Identify which cell holds the provided text, then report its [x, y] central coordinate. 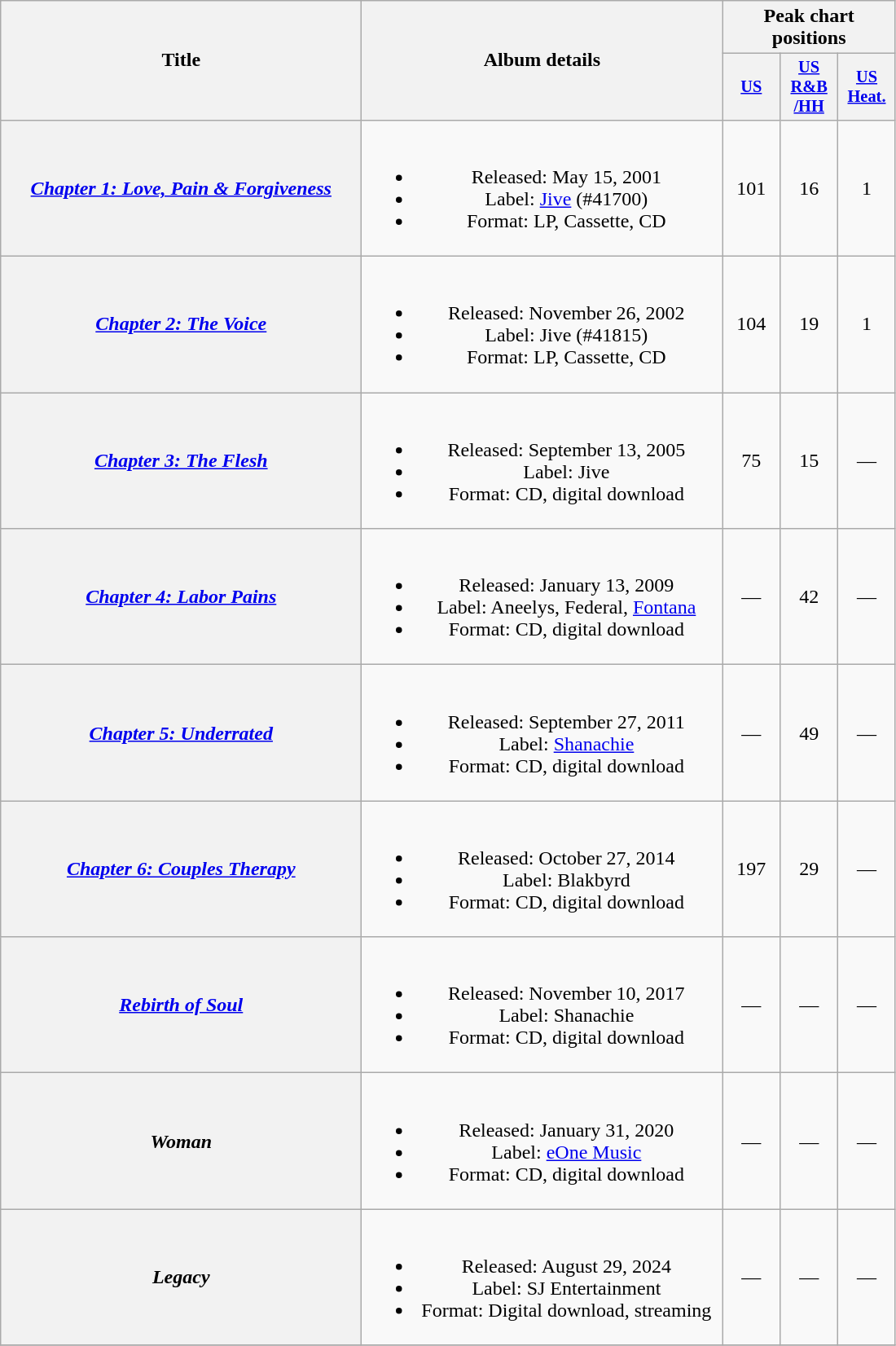
Released: November 10, 2017Label: ShanachieFormat: CD, digital download [542, 1005]
Released: September 27, 2011Label: ShanachieFormat: CD, digital download [542, 733]
US R&B/HH [810, 87]
Released: August 29, 2024Label: SJ EntertainmentFormat: Digital download, streaming [542, 1278]
Chapter 2: The Voice [181, 324]
15 [810, 461]
42 [810, 596]
Released: October 27, 2014Label: BlakbyrdFormat: CD, digital download [542, 869]
Peak chart positions [810, 28]
101 [751, 187]
Released: January 31, 2020Label: eOne MusicFormat: CD, digital download [542, 1141]
197 [751, 869]
Chapter 3: The Flesh [181, 461]
75 [751, 461]
29 [810, 869]
Chapter 1: Love, Pain & Forgiveness [181, 187]
US Heat. [867, 87]
Album details [542, 60]
Released: May 15, 2001Label: Jive (#41700)Format: LP, Cassette, CD [542, 187]
104 [751, 324]
19 [810, 324]
Woman [181, 1141]
Chapter 5: Underrated [181, 733]
Chapter 4: Labor Pains [181, 596]
Released: November 26, 2002Label: Jive (#41815)Format: LP, Cassette, CD [542, 324]
Title [181, 60]
US [751, 87]
Released: January 13, 2009Label: Aneelys, Federal, FontanaFormat: CD, digital download [542, 596]
49 [810, 733]
Released: September 13, 2005Label: JiveFormat: CD, digital download [542, 461]
Legacy [181, 1278]
Chapter 6: Couples Therapy [181, 869]
16 [810, 187]
Rebirth of Soul [181, 1005]
